Return (X, Y) of the center of cell containing provided text 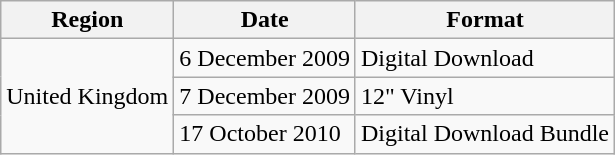
17 October 2010 (265, 134)
Region (88, 20)
6 December 2009 (265, 58)
Digital Download Bundle (484, 134)
Digital Download (484, 58)
12" Vinyl (484, 96)
7 December 2009 (265, 96)
United Kingdom (88, 96)
Date (265, 20)
Format (484, 20)
